Output the [x, y] coordinate of the center of the cell containing the given text.  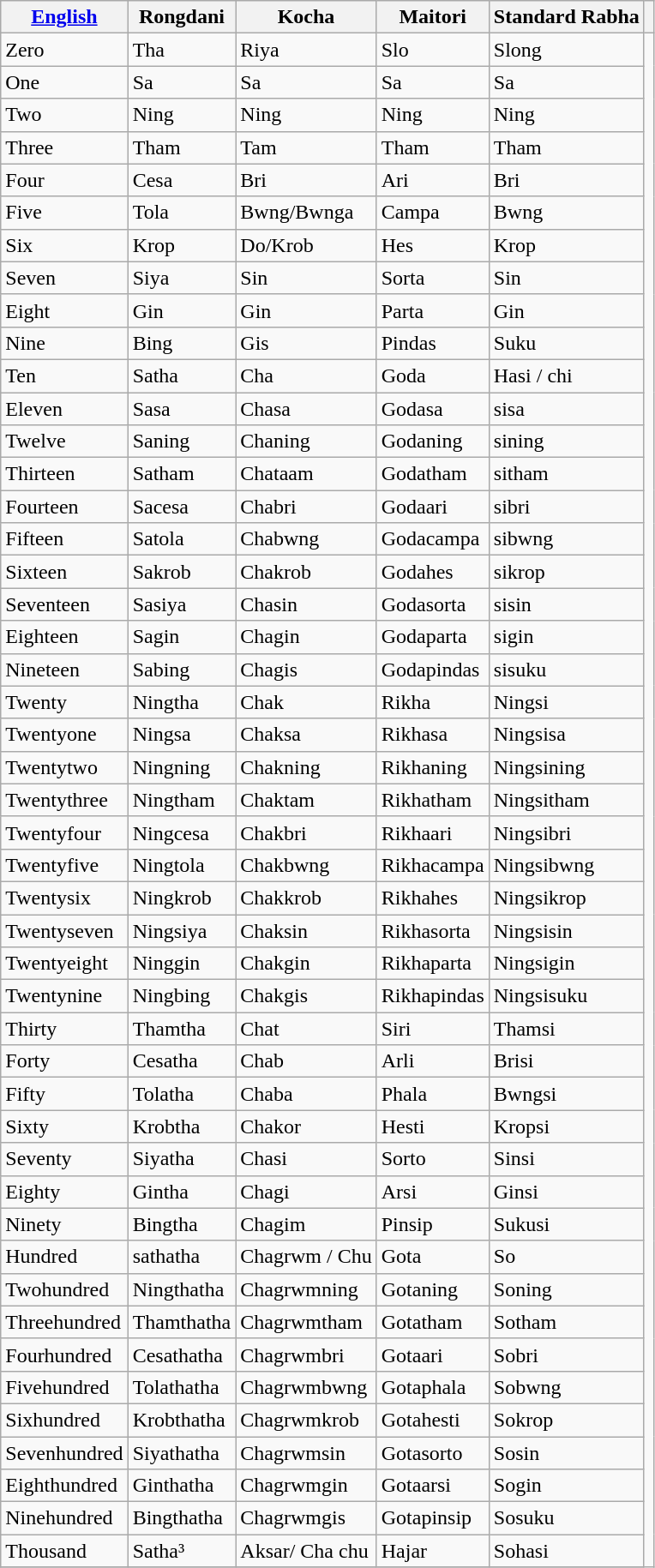
Hesti [432, 1126]
Bwng/Bwnga [306, 213]
Suku [566, 343]
So [566, 1257]
Chagrwmbwng [306, 1387]
Chagrwm / Chu [306, 1257]
Sacesa [182, 507]
Twentytwo [64, 767]
Godahes [432, 572]
Hasi / chi [566, 375]
Ningsa [182, 735]
Chasin [306, 604]
Sotham [566, 1322]
Chak [306, 702]
Bing [182, 343]
Sohasi [566, 1551]
Slo [432, 50]
Cha [306, 375]
Chaktam [306, 800]
Godacampa [432, 539]
Rikhapindas [432, 996]
Ningsitham [566, 800]
Sorta [432, 278]
Chagi [306, 1192]
Seven [64, 278]
Twentynine [64, 996]
Godasorta [432, 604]
Chasi [306, 1159]
Krobthatha [182, 1420]
sisa [566, 409]
sibri [566, 507]
Ninehundred [64, 1518]
Thousand [64, 1551]
Sasiya [182, 604]
Chat [306, 1029]
Ningkrob [182, 898]
Ningsi [566, 702]
Fourteen [64, 507]
Rikhaning [432, 767]
Sobwng [566, 1387]
Chakbri [306, 832]
Sosin [566, 1453]
Ningsigin [566, 964]
Sinsi [566, 1159]
Ari [432, 180]
Gotaarsi [432, 1486]
Godasa [432, 409]
Ningthatha [182, 1289]
Twenty [64, 702]
Godaning [432, 442]
Sasa [182, 409]
sitham [566, 474]
Chakning [306, 767]
Twentyfour [64, 832]
Seventy [64, 1159]
sining [566, 442]
Arsi [432, 1192]
Rikhasorta [432, 930]
Riya [306, 50]
Eighthundred [64, 1486]
Parta [432, 310]
Rikhacampa [432, 865]
Two [64, 115]
Rongdani [182, 17]
Sixty [64, 1126]
Chasa [306, 409]
Cesathatha [182, 1355]
Chabwng [306, 539]
Bwng [566, 213]
Forty [64, 1061]
Chagrwmgin [306, 1486]
Ninggin [182, 964]
Chagrwmgis [306, 1518]
sisuku [566, 670]
Sixteen [64, 572]
Godapindas [432, 670]
Chaksa [306, 735]
Chagin [306, 637]
Fifty [64, 1094]
Eighty [64, 1192]
Zero [64, 50]
Sevenhundred [64, 1453]
Satola [182, 539]
Ningbing [182, 996]
Chaksin [306, 930]
Satha³ [182, 1551]
Tola [182, 213]
Tam [306, 147]
Cesa [182, 180]
Bingtha [182, 1224]
Ginsi [566, 1192]
Siyatha [182, 1159]
Ningsining [566, 767]
Twentythree [64, 800]
Bwngsi [566, 1094]
Ningsisa [566, 735]
Sokrop [566, 1420]
sigin [566, 637]
Twentyfive [64, 865]
Chagrwmtham [306, 1322]
Six [64, 245]
Gotasorto [432, 1453]
Thamtha [182, 1029]
Rikhaari [432, 832]
Twentyeight [64, 964]
Sixhundred [64, 1420]
Krobtha [182, 1126]
Three [64, 147]
Sobri [566, 1355]
Sakrob [182, 572]
Pindas [432, 343]
Thirteen [64, 474]
Pinsip [432, 1224]
Chaba [306, 1094]
Siri [432, 1029]
Hajar [432, 1551]
Thamsi [566, 1029]
Ningtola [182, 865]
One [64, 82]
Slong [566, 50]
Thirty [64, 1029]
Fivehundred [64, 1387]
Sogin [566, 1486]
Ningsiya [182, 930]
Ningcesa [182, 832]
Thamthatha [182, 1322]
Nineteen [64, 670]
Ningsibwng [566, 865]
Chagrwmsin [306, 1453]
Chagim [306, 1224]
Ningsibri [566, 832]
Tolathatha [182, 1387]
Ninety [64, 1224]
Rikhasa [432, 735]
Maitori [432, 17]
Eighteen [64, 637]
Cesatha [182, 1061]
Ginthatha [182, 1486]
Fourhundred [64, 1355]
Chakkrob [306, 898]
sisin [566, 604]
Kropsi [566, 1126]
Tha [182, 50]
Twentyseven [64, 930]
Hes [432, 245]
Eleven [64, 409]
Arli [432, 1061]
sikrop [566, 572]
Gotatham [432, 1322]
Chakbwng [306, 865]
Ningtha [182, 702]
Rikhatham [432, 800]
Ningning [182, 767]
Satham [182, 474]
Chaning [306, 442]
Chakrob [306, 572]
Chagis [306, 670]
Fifteen [64, 539]
Ningtham [182, 800]
Seventeen [64, 604]
Twentysix [64, 898]
Kocha [306, 17]
Godatham [432, 474]
Chab [306, 1061]
Siya [182, 278]
Sabing [182, 670]
Chataam [306, 474]
Gotaning [432, 1289]
Eight [64, 310]
Twohundred [64, 1289]
Rikha [432, 702]
Tolatha [182, 1094]
Ningsikrop [566, 898]
Ten [64, 375]
Gotahesti [432, 1420]
Goda [432, 375]
Standard Rabha [566, 17]
Soning [566, 1289]
Chagrwmbri [306, 1355]
Chagrwmkrob [306, 1420]
Godaari [432, 507]
Sagin [182, 637]
Chakgis [306, 996]
Saning [182, 442]
Siyathatha [182, 1453]
Ningsisuku [566, 996]
Hundred [64, 1257]
Sukusi [566, 1224]
Gotaphala [432, 1387]
Chakgin [306, 964]
Phala [432, 1094]
Sosuku [566, 1518]
Gota [432, 1257]
Five [64, 213]
Chakor [306, 1126]
Nine [64, 343]
Bingthatha [182, 1518]
Ningsisin [566, 930]
Do/Krob [306, 245]
English [64, 17]
Gintha [182, 1192]
Gotapinsip [432, 1518]
Chabri [306, 507]
Brisi [566, 1061]
Gis [306, 343]
Godaparta [432, 637]
Twentyone [64, 735]
sathatha [182, 1257]
Threehundred [64, 1322]
Aksar/ Cha chu [306, 1551]
Rikhaparta [432, 964]
Satha [182, 375]
Twelve [64, 442]
Sorto [432, 1159]
Rikhahes [432, 898]
Four [64, 180]
Chagrwmning [306, 1289]
Gotaari [432, 1355]
sibwng [566, 539]
Campa [432, 213]
